Pinpoint the cell where the given text exists, returning its [X, Y] midpoint coordinate. 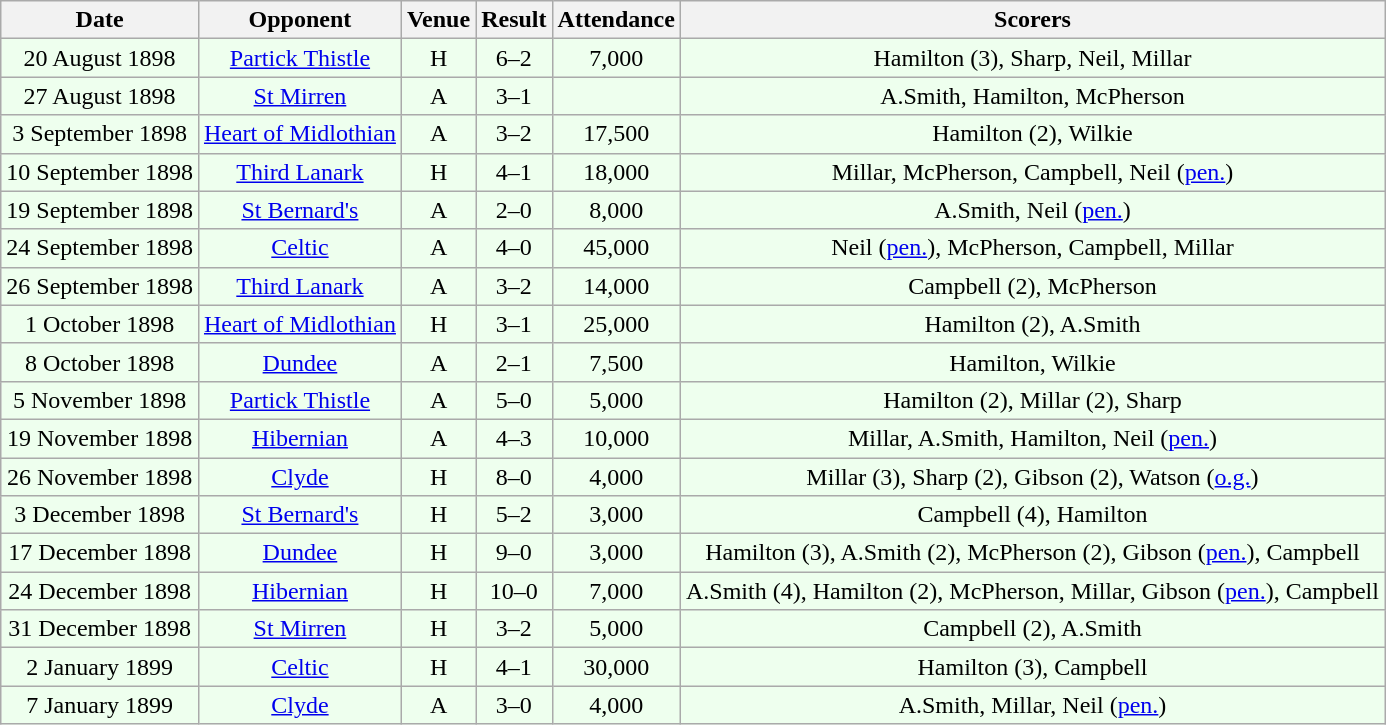
Hamilton (3), A.Smith (2), McPherson (2), Gibson (pen.), Campbell [1032, 553]
26 November 1898 [100, 477]
Date [100, 20]
27 August 1898 [100, 96]
4–0 [514, 248]
2–1 [514, 362]
Campbell (4), Hamilton [1032, 515]
18,000 [616, 172]
3 September 1898 [100, 134]
A.Smith, Hamilton, McPherson [1032, 96]
10 September 1898 [100, 172]
4–3 [514, 438]
45,000 [616, 248]
A.Smith (4), Hamilton (2), McPherson, Millar, Gibson (pen.), Campbell [1032, 591]
10,000 [616, 438]
9–0 [514, 553]
2–0 [514, 210]
Result [514, 20]
Millar, A.Smith, Hamilton, Neil (pen.) [1032, 438]
6–2 [514, 58]
7,500 [616, 362]
30,000 [616, 667]
Millar, McPherson, Campbell, Neil (pen.) [1032, 172]
Hamilton (2), Millar (2), Sharp [1032, 400]
5 November 1898 [100, 400]
Hamilton (2), A.Smith [1032, 324]
20 August 1898 [100, 58]
7 January 1899 [100, 705]
Hamilton (2), Wilkie [1032, 134]
8,000 [616, 210]
A.Smith, Millar, Neil (pen.) [1032, 705]
8–0 [514, 477]
26 September 1898 [100, 286]
Attendance [616, 20]
2 January 1899 [100, 667]
Millar (3), Sharp (2), Gibson (2), Watson (o.g.) [1032, 477]
8 October 1898 [100, 362]
Hamilton (3), Sharp, Neil, Millar [1032, 58]
3 December 1898 [100, 515]
5–0 [514, 400]
19 November 1898 [100, 438]
Venue [438, 20]
Neil (pen.), McPherson, Campbell, Millar [1032, 248]
A.Smith, Neil (pen.) [1032, 210]
Campbell (2), A.Smith [1032, 629]
Hamilton (3), Campbell [1032, 667]
5–2 [514, 515]
24 December 1898 [100, 591]
19 September 1898 [100, 210]
Hamilton, Wilkie [1032, 362]
10–0 [514, 591]
17 December 1898 [100, 553]
17,500 [616, 134]
Scorers [1032, 20]
24 September 1898 [100, 248]
25,000 [616, 324]
31 December 1898 [100, 629]
Campbell (2), McPherson [1032, 286]
3–0 [514, 705]
Opponent [300, 20]
14,000 [616, 286]
1 October 1898 [100, 324]
